Locate the cell with the specified text and output its [x, y] center coordinate. 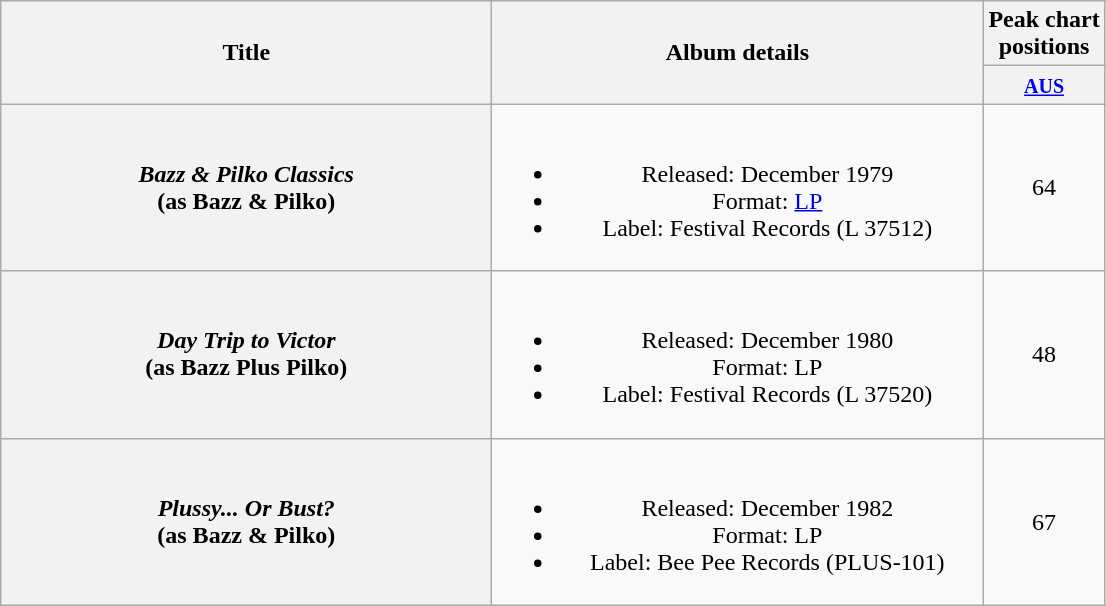
Bazz & Pilko Classics (as Bazz & Pilko) [246, 188]
Plussy... Or Bust? (as Bazz & Pilko) [246, 522]
Released: December 1979Format: LPLabel: Festival Records (L 37512) [738, 188]
64 [1044, 188]
Day Trip to Victor (as Bazz Plus Pilko) [246, 354]
Album details [738, 52]
Released: December 1982Format: LPLabel: Bee Pee Records (PLUS-101) [738, 522]
AUS [1044, 85]
48 [1044, 354]
Title [246, 52]
Released: December 1980Format: LPLabel: Festival Records (L 37520) [738, 354]
Peak chartpositions [1044, 34]
67 [1044, 522]
